Extract the [X, Y] coordinate from the center of the cell holding the provided text.  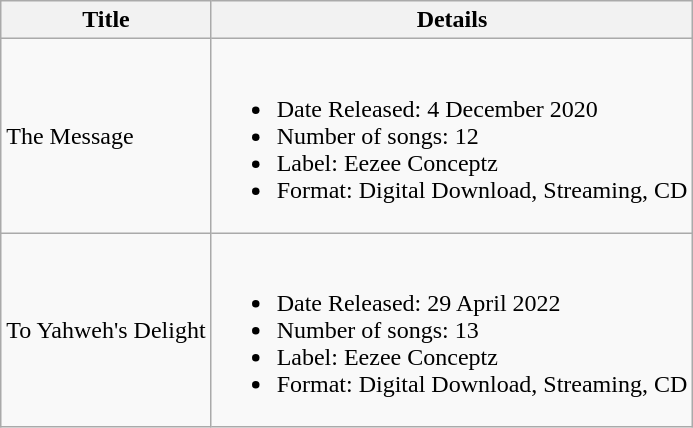
Details [452, 20]
Title [106, 20]
Date Released: 4 December 2020Number of songs: 12Label: Eezee ConceptzFormat: Digital Download, Streaming, CD [452, 136]
The Message [106, 136]
Date Released: 29 April 2022 Number of songs: 13Label: Eezee ConceptzFormat: Digital Download, Streaming, CD [452, 330]
To Yahweh's Delight [106, 330]
